Return the (X, Y) coordinate for the center point of the cell that contains the specified text.  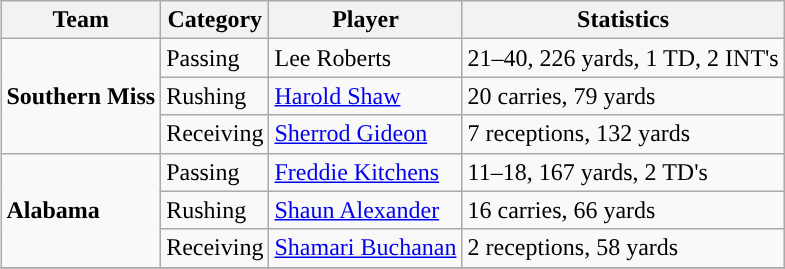
Statistics (623, 20)
11–18, 167 yards, 2 TD's (623, 172)
2 receptions, 58 yards (623, 248)
Lee Roberts (366, 58)
16 carries, 66 yards (623, 210)
Alabama (81, 210)
Shamari Buchanan (366, 248)
21–40, 226 yards, 1 TD, 2 INT's (623, 58)
Freddie Kitchens (366, 172)
20 carries, 79 yards (623, 96)
Player (366, 20)
Harold Shaw (366, 96)
Category (215, 20)
7 receptions, 132 yards (623, 134)
Shaun Alexander (366, 210)
Southern Miss (81, 96)
Team (81, 20)
Sherrod Gideon (366, 134)
